From the cell containing the given text, extract its center point as [x, y] coordinate. 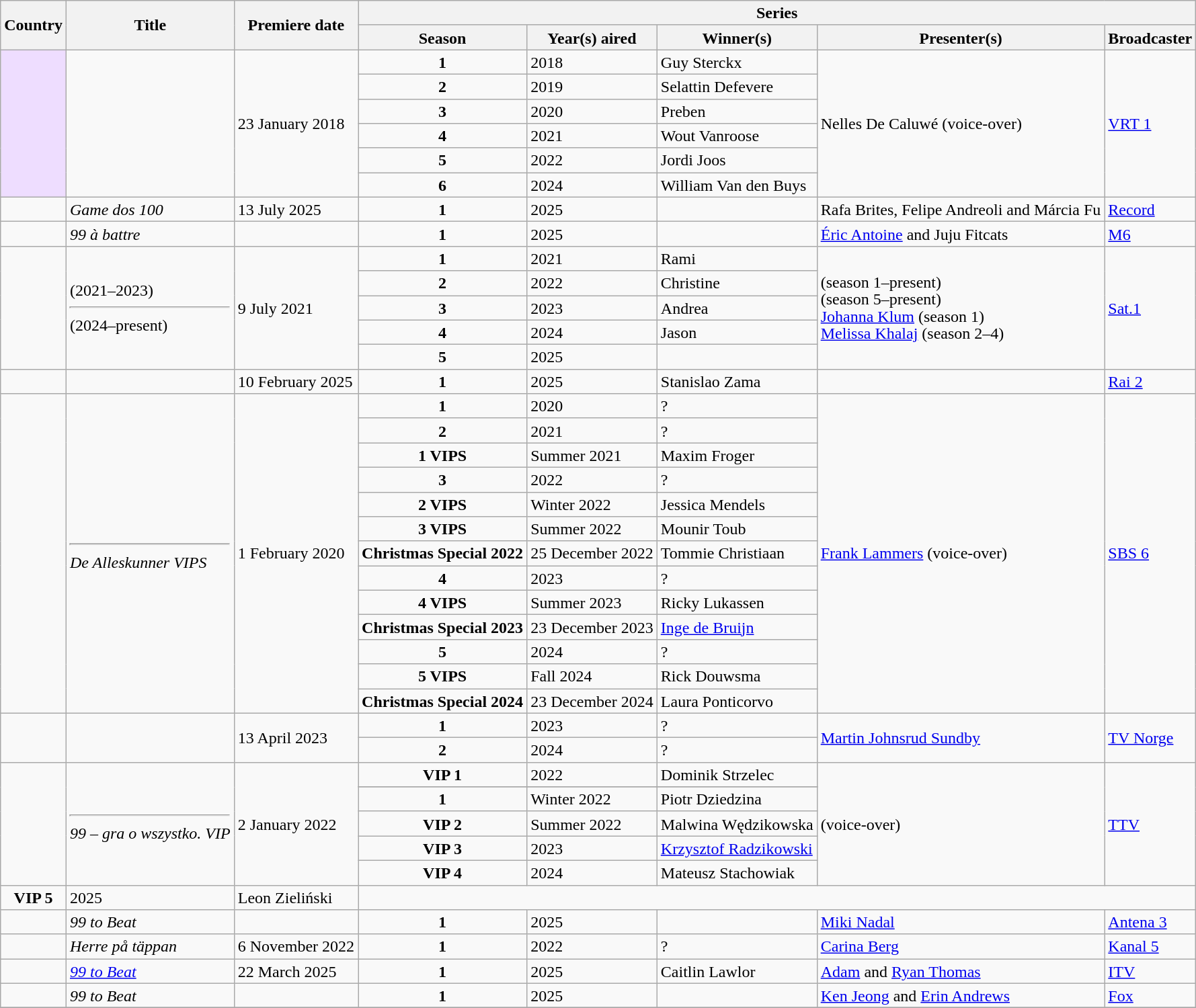
2018 [592, 62]
VRT 1 [1150, 124]
2 VIPS [442, 504]
25 December 2022 [592, 554]
Tommie Christiaan [737, 554]
2 January 2022 [296, 824]
Leon Zieliński [296, 898]
Herre på täppan [150, 946]
1 VIPS [442, 456]
Ricky Lukassen [737, 602]
Fox [1150, 996]
Year(s) aired [592, 38]
Kanal 5 [1150, 946]
Carina Berg [961, 946]
99 – gra o wszystko. VIP [150, 824]
VIP 3 [442, 848]
23 January 2018 [296, 124]
Miki Nadal [961, 922]
Maxim Froger [737, 456]
Mounir Toub [737, 530]
Broadcaster [1150, 38]
Inge de Bruijn [737, 628]
Nelles De Caluwé (voice-over) [961, 124]
(voice-over) [961, 824]
Rami [737, 258]
Game dos 100 [150, 210]
1 February 2020 [296, 554]
Sat.1 [1150, 308]
Andrea [737, 308]
Christmas Special 2024 [442, 700]
Christmas Special 2023 [442, 628]
William Van den Buys [737, 185]
Country [34, 26]
Rafa Brites, Felipe Andreoli and Márcia Fu [961, 210]
Christine [737, 284]
Summer 2023 [592, 602]
Christmas Special 2022 [442, 554]
Dominik Strzelec [737, 774]
13 July 2025 [296, 210]
Piotr Dziedzina [737, 800]
Summer 2021 [592, 456]
Fall 2024 [592, 676]
Jason [737, 332]
6 November 2022 [296, 946]
9 July 2021 [296, 308]
Preben [737, 112]
Guy Sterckx [737, 62]
Antena 3 [1150, 922]
Malwina Wędzikowska [737, 824]
Rick Douwsma [737, 676]
Martin Johnsrud Sundby [961, 738]
VIP 2 [442, 824]
5 VIPS [442, 676]
22 March 2025 [296, 972]
10 February 2025 [296, 382]
4 VIPS [442, 602]
Premiere date [296, 26]
23 December 2024 [592, 700]
Laura Ponticorvo [737, 700]
VIP 1 [442, 774]
Rai 2 [1150, 382]
De Alleskunner VIPS [150, 554]
SBS 6 [1150, 554]
Krzysztof Radzikowski [737, 848]
Adam and Ryan Thomas [961, 972]
(2021–2023) (2024–present) [150, 308]
Frank Lammers (voice-over) [961, 554]
TTV [1150, 824]
TV Norge [1150, 738]
3 VIPS [442, 530]
6 [442, 185]
Jordi Joos [737, 160]
99 à battre [150, 234]
Jessica Mendels [737, 504]
M6 [1150, 234]
Winner(s) [737, 38]
Stanislao Zama [737, 382]
Wout Vanroose [737, 136]
Series [777, 13]
VIP 4 [442, 872]
Ken Jeong and Erin Andrews [961, 996]
Season [442, 38]
23 December 2023 [592, 628]
Selattin Defevere [737, 86]
VIP 5 [34, 898]
Caitlin Lawlor [737, 972]
Record [1150, 210]
ITV [1150, 972]
Éric Antoine and Juju Fitcats [961, 234]
Title [150, 26]
2019 [592, 86]
Presenter(s) [961, 38]
Mateusz Stachowiak [737, 872]
(season 1–present) (season 5–present)Johanna Klum (season 1)Melissa Khalaj (season 2–4) [961, 308]
13 April 2023 [296, 738]
